Find where the given text appears and provide that cell's center as (X, Y) coordinate. 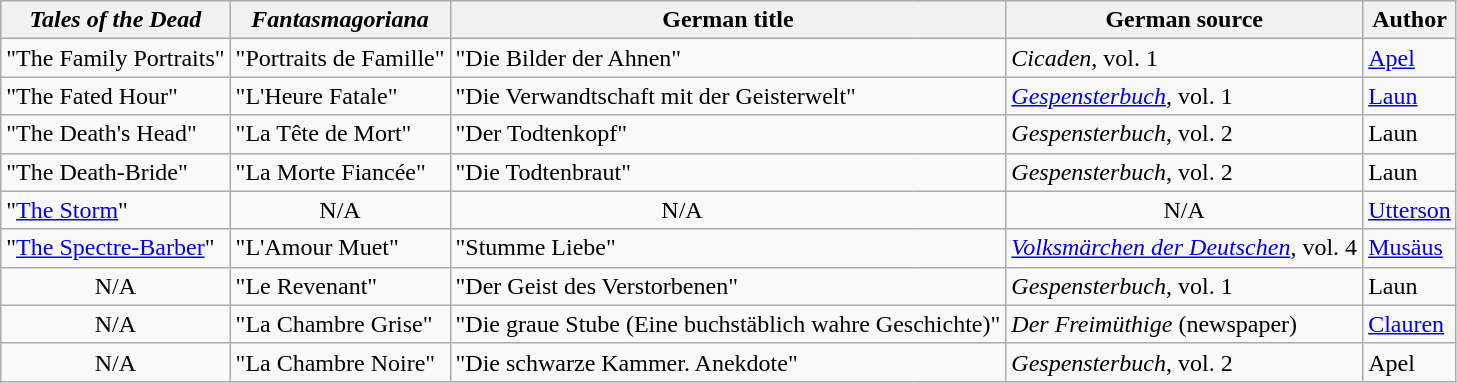
"The Fated Hour" (116, 96)
"Stumme Liebe" (728, 248)
"The Family Portraits" (116, 58)
"Portraits de Famille" (340, 58)
"Le Revenant" (340, 286)
"Der Todtenkopf" (728, 134)
"La Morte Fiancée" (340, 172)
"The Death's Head" (116, 134)
German source (1184, 20)
"La Chambre Grise" (340, 324)
"Die Todtenbraut" (728, 172)
German title (728, 20)
Fantasmagoriana (340, 20)
Author (1410, 20)
Der Freimüthige (newspaper) (1184, 324)
"Die graue Stube (Eine buchstäblich wahre Geschichte)" (728, 324)
Clauren (1410, 324)
"Die Bilder der Ahnen" (728, 58)
"Die Verwandtschaft mit der Geisterwelt" (728, 96)
Volksmärchen der Deutschen, vol. 4 (1184, 248)
Tales of the Dead (116, 20)
Musäus (1410, 248)
"La Tête de Mort" (340, 134)
"Die schwarze Kammer. Anekdote" (728, 362)
"L'Heure Fatale" (340, 96)
"The Death-Bride" (116, 172)
"L'Amour Muet" (340, 248)
"The Spectre-Barber" (116, 248)
Utterson (1410, 210)
"The Storm" (116, 210)
Cicaden, vol. 1 (1184, 58)
"Der Geist des Verstorbenen" (728, 286)
"La Chambre Noire" (340, 362)
